Find where the given text appears and provide that cell's center as (X, Y) coordinate. 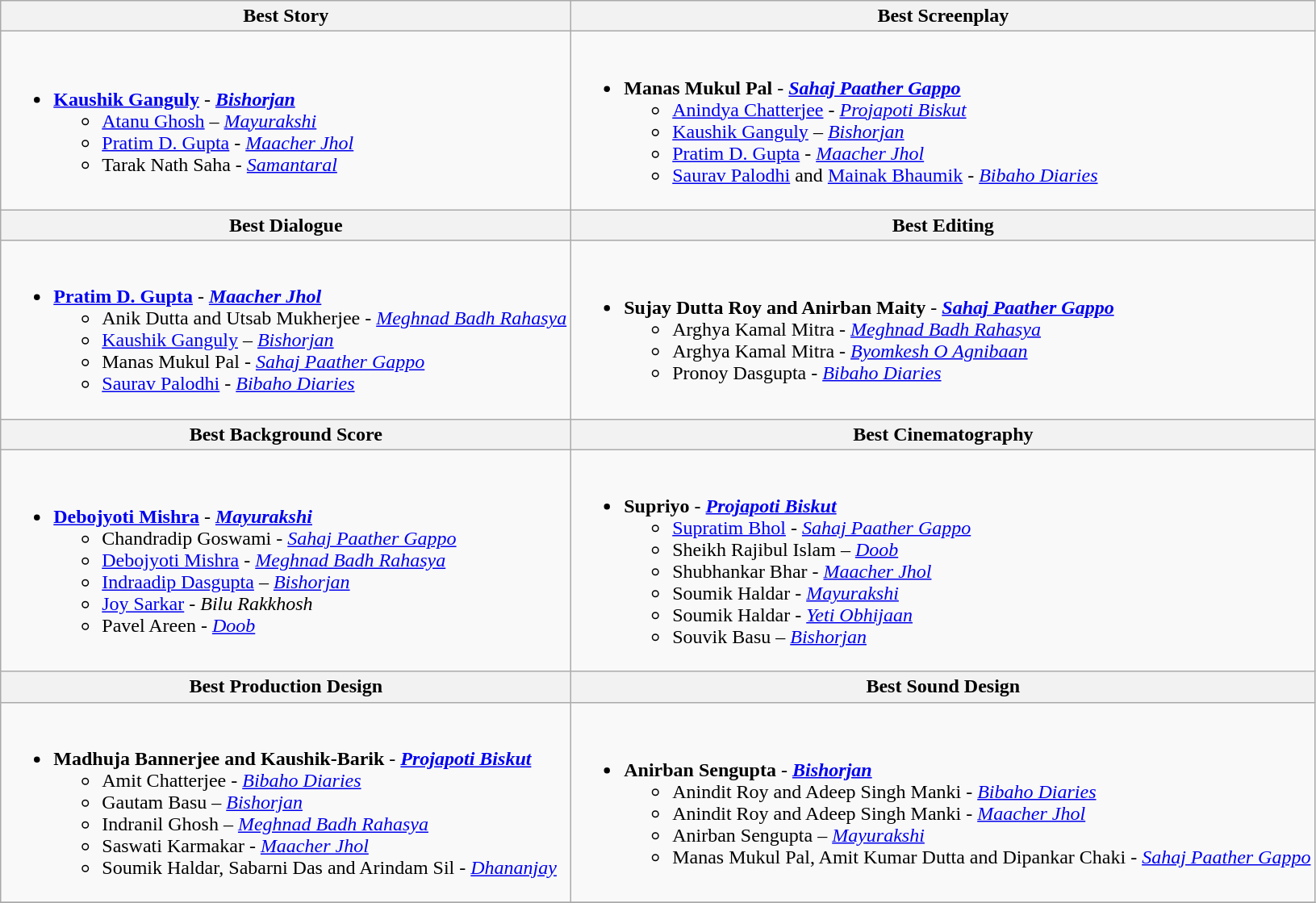
Best Cinematography (943, 434)
Best Production Design (286, 687)
Best Sound Design (943, 687)
Best Background Score (286, 434)
Best Editing (943, 225)
Best Story (286, 16)
Best Screenplay (943, 16)
Best Dialogue (286, 225)
Kaushik Ganguly - BishorjanAtanu Ghosh – MayurakshiPratim D. Gupta - Maacher JholTarak Nath Saha - Samantaral (286, 121)
